Scan for the cell matching the given text and deliver its [x, y] coordinate at center. 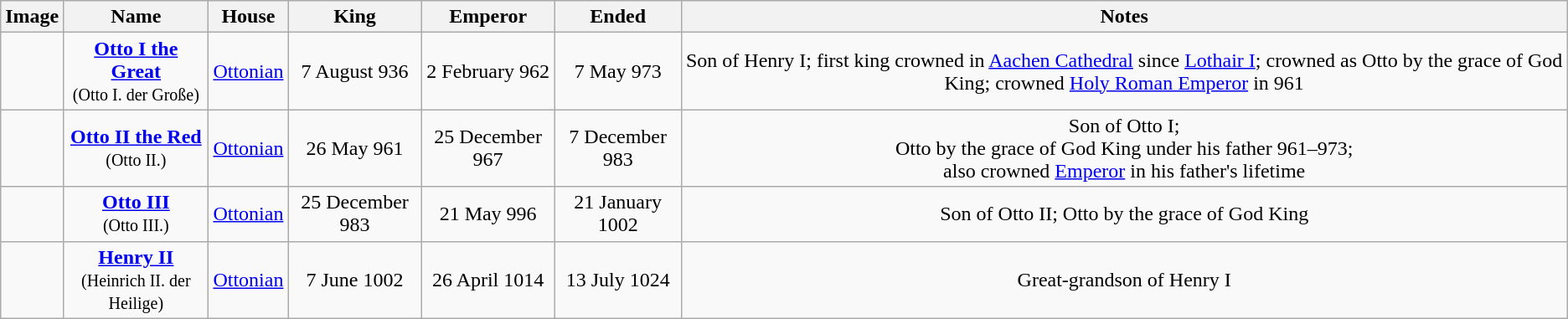
26 May 961 [355, 148]
7 May 973 [618, 71]
2 February 962 [487, 71]
21 January 1002 [618, 214]
Name [136, 17]
Great-grandson of Henry I [1124, 280]
Otto III(Otto III.) [136, 214]
26 April 1014 [487, 280]
House [248, 17]
Otto II the Red(Otto II.) [136, 148]
21 May 996 [487, 214]
7 August 936 [355, 71]
Emperor [487, 17]
Ended [618, 17]
7 June 1002 [355, 280]
Son of Henry I; first king crowned in Aachen Cathedral since Lothair I; crowned as Otto by the grace of God King; crowned Holy Roman Emperor in 961 [1124, 71]
Notes [1124, 17]
25 December 983 [355, 214]
25 December 967 [487, 148]
7 December 983 [618, 148]
Son of Otto I;Otto by the grace of God King under his father 961–973;also crowned Emperor in his father's lifetime [1124, 148]
Otto I the Great(Otto I. der Große) [136, 71]
Son of Otto II; Otto by the grace of God King [1124, 214]
13 July 1024 [618, 280]
King [355, 17]
Image [32, 17]
Henry II(Heinrich II. der Heilige) [136, 280]
